Return the [x, y] coordinate for the center point of the cell that contains the specified text.  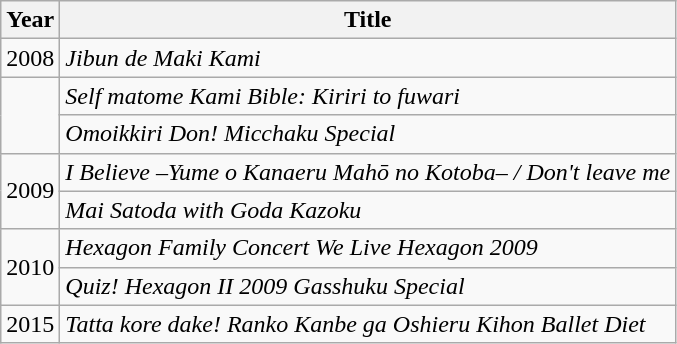
Hexagon Family Concert We Live Hexagon 2009 [368, 248]
Self matome Kami Bible: Kiriri to fuwari [368, 96]
Title [368, 20]
Jibun de Maki Kami [368, 58]
2015 [30, 324]
Mai Satoda with Goda Kazoku [368, 210]
Omoikkiri Don! Micchaku Special [368, 134]
Quiz! Hexagon II 2009 Gasshuku Special [368, 286]
I Believe –Yume o Kanaeru Mahō no Kotoba– / Don't leave me [368, 172]
Tatta kore dake! Ranko Kanbe ga Oshieru Kihon Ballet Diet [368, 324]
2010 [30, 267]
2009 [30, 191]
2008 [30, 58]
Year [30, 20]
